Detect which cell encompasses the target text, then output its [x, y] center coordinate. 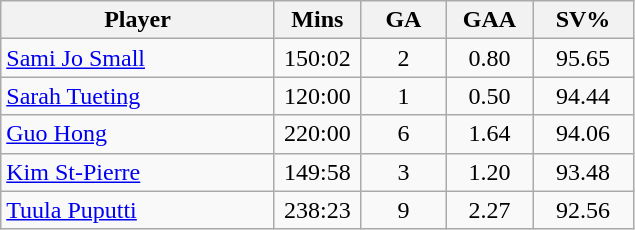
1.64 [489, 134]
149:58 [317, 172]
3 [403, 172]
1.20 [489, 172]
GAA [489, 20]
Mins [317, 20]
9 [403, 210]
2.27 [489, 210]
95.65 [582, 58]
2 [403, 58]
Guo Hong [138, 134]
0.50 [489, 96]
93.48 [582, 172]
94.44 [582, 96]
150:02 [317, 58]
Sami Jo Small [138, 58]
GA [403, 20]
6 [403, 134]
94.06 [582, 134]
Kim St-Pierre [138, 172]
Player [138, 20]
0.80 [489, 58]
120:00 [317, 96]
Tuula Puputti [138, 210]
92.56 [582, 210]
220:00 [317, 134]
Sarah Tueting [138, 96]
238:23 [317, 210]
1 [403, 96]
SV% [582, 20]
